Locate the cell with the specified text and output its [X, Y] center coordinate. 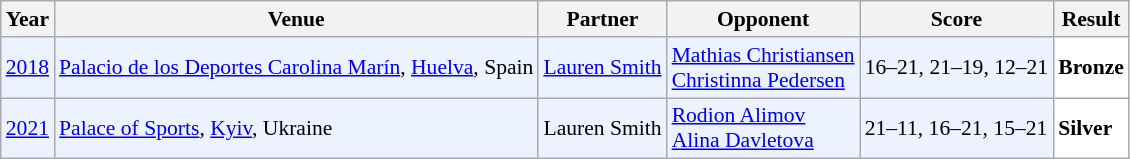
Result [1091, 19]
21–11, 16–21, 15–21 [957, 128]
Palace of Sports, Kyiv, Ukraine [296, 128]
Bronze [1091, 68]
2018 [28, 68]
Silver [1091, 128]
Score [957, 19]
Opponent [764, 19]
16–21, 21–19, 12–21 [957, 68]
Mathias Christiansen Christinna Pedersen [764, 68]
Year [28, 19]
Partner [602, 19]
Palacio de los Deportes Carolina Marín, Huelva, Spain [296, 68]
Venue [296, 19]
2021 [28, 128]
Rodion Alimov Alina Davletova [764, 128]
